Extract the (X, Y) coordinate from the center of the cell holding the provided text.  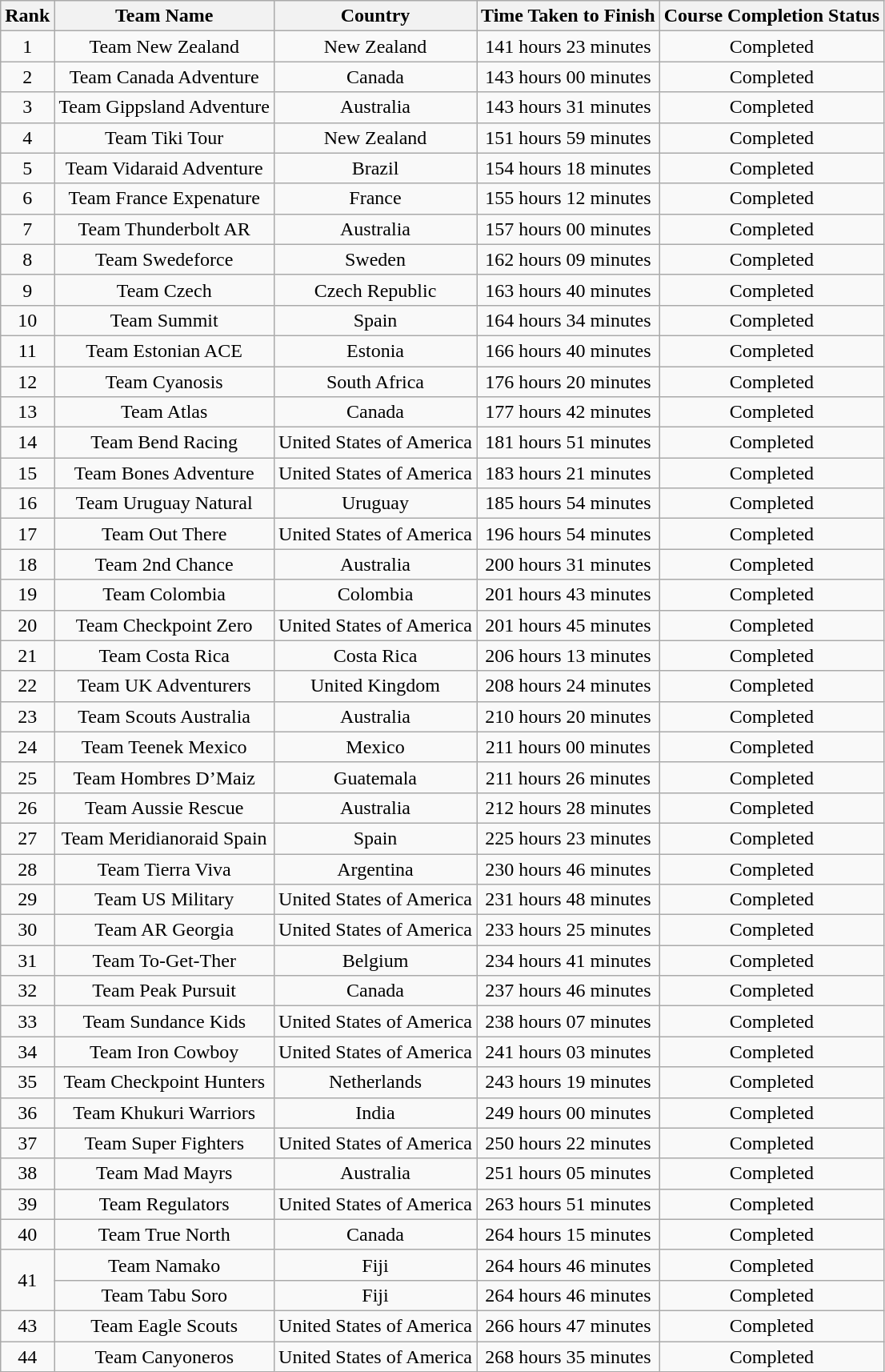
264 hours 15 minutes (568, 1234)
39 (27, 1204)
200 hours 31 minutes (568, 564)
Team AR Georgia (165, 930)
Argentina (376, 869)
India (376, 1113)
Team UK Adventurers (165, 686)
25 (27, 777)
Team Canada Adventure (165, 77)
13 (27, 412)
Time Taken to Finish (568, 16)
157 hours 00 minutes (568, 229)
44 (27, 1357)
29 (27, 900)
32 (27, 991)
164 hours 34 minutes (568, 320)
Colombia (376, 595)
211 hours 00 minutes (568, 747)
Team Namako (165, 1265)
Team Costa Rica (165, 656)
Team US Military (165, 900)
Team Peak Pursuit (165, 991)
Team Summit (165, 320)
31 (27, 961)
Team Aussie Rescue (165, 808)
249 hours 00 minutes (568, 1113)
155 hours 12 minutes (568, 199)
40 (27, 1234)
27 (27, 838)
Course Completion Status (771, 16)
177 hours 42 minutes (568, 412)
35 (27, 1082)
Team Checkpoint Hunters (165, 1082)
266 hours 47 minutes (568, 1326)
Team Scouts Australia (165, 716)
163 hours 40 minutes (568, 290)
181 hours 51 minutes (568, 443)
Team True North (165, 1234)
263 hours 51 minutes (568, 1204)
Team Cyanosis (165, 382)
37 (27, 1143)
28 (27, 869)
Czech Republic (376, 290)
166 hours 40 minutes (568, 351)
Team Regulators (165, 1204)
France (376, 199)
21 (27, 656)
196 hours 54 minutes (568, 534)
Team Czech (165, 290)
22 (27, 686)
15 (27, 473)
Costa Rica (376, 656)
201 hours 45 minutes (568, 625)
Team Eagle Scouts (165, 1326)
26 (27, 808)
18 (27, 564)
8 (27, 259)
243 hours 19 minutes (568, 1082)
1 (27, 46)
Sweden (376, 259)
Team Canyoneros (165, 1357)
19 (27, 595)
Team Swedeforce (165, 259)
20 (27, 625)
Team Bend Racing (165, 443)
268 hours 35 minutes (568, 1357)
6 (27, 199)
38 (27, 1173)
211 hours 26 minutes (568, 777)
41 (27, 1280)
210 hours 20 minutes (568, 716)
South Africa (376, 382)
Team 2nd Chance (165, 564)
Team Name (165, 16)
231 hours 48 minutes (568, 900)
36 (27, 1113)
30 (27, 930)
143 hours 31 minutes (568, 107)
43 (27, 1326)
Team Out There (165, 534)
9 (27, 290)
141 hours 23 minutes (568, 46)
10 (27, 320)
230 hours 46 minutes (568, 869)
17 (27, 534)
12 (27, 382)
225 hours 23 minutes (568, 838)
151 hours 59 minutes (568, 138)
Team Tabu Soro (165, 1295)
238 hours 07 minutes (568, 1021)
24 (27, 747)
237 hours 46 minutes (568, 991)
Team Estonian ACE (165, 351)
16 (27, 503)
250 hours 22 minutes (568, 1143)
Mexico (376, 747)
Team Uruguay Natural (165, 503)
Country (376, 16)
33 (27, 1021)
201 hours 43 minutes (568, 595)
176 hours 20 minutes (568, 382)
11 (27, 351)
5 (27, 168)
2 (27, 77)
Uruguay (376, 503)
251 hours 05 minutes (568, 1173)
Guatemala (376, 777)
14 (27, 443)
Team Atlas (165, 412)
Team Gippsland Adventure (165, 107)
Team New Zealand (165, 46)
Team To-Get-Ther (165, 961)
Team Mad Mayrs (165, 1173)
Team Bones Adventure (165, 473)
234 hours 41 minutes (568, 961)
4 (27, 138)
Team Vidaraid Adventure (165, 168)
Team Tierra Viva (165, 869)
Team Thunderbolt AR (165, 229)
23 (27, 716)
183 hours 21 minutes (568, 473)
208 hours 24 minutes (568, 686)
162 hours 09 minutes (568, 259)
34 (27, 1052)
212 hours 28 minutes (568, 808)
Team France Expenature (165, 199)
Team Colombia (165, 595)
206 hours 13 minutes (568, 656)
Team Iron Cowboy (165, 1052)
3 (27, 107)
Team Hombres D’Maiz (165, 777)
Team Meridianoraid Spain (165, 838)
United Kingdom (376, 686)
Rank (27, 16)
154 hours 18 minutes (568, 168)
185 hours 54 minutes (568, 503)
Team Checkpoint Zero (165, 625)
241 hours 03 minutes (568, 1052)
143 hours 00 minutes (568, 77)
Estonia (376, 351)
Team Sundance Kids (165, 1021)
Team Tiki Tour (165, 138)
Team Super Fighters (165, 1143)
Netherlands (376, 1082)
7 (27, 229)
Team Teenek Mexico (165, 747)
Belgium (376, 961)
233 hours 25 minutes (568, 930)
Team Khukuri Warriors (165, 1113)
Brazil (376, 168)
